Find where the given text appears and provide that cell's center as [X, Y] coordinate. 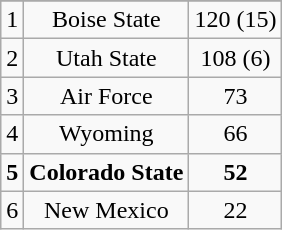
1 [12, 20]
Air Force [106, 96]
Wyoming [106, 134]
73 [236, 96]
Colorado State [106, 172]
Boise State [106, 20]
22 [236, 210]
5 [12, 172]
52 [236, 172]
6 [12, 210]
66 [236, 134]
108 (6) [236, 58]
120 (15) [236, 20]
4 [12, 134]
2 [12, 58]
New Mexico [106, 210]
Utah State [106, 58]
3 [12, 96]
